Detect which cell encompasses the target text, then output its (x, y) center coordinate. 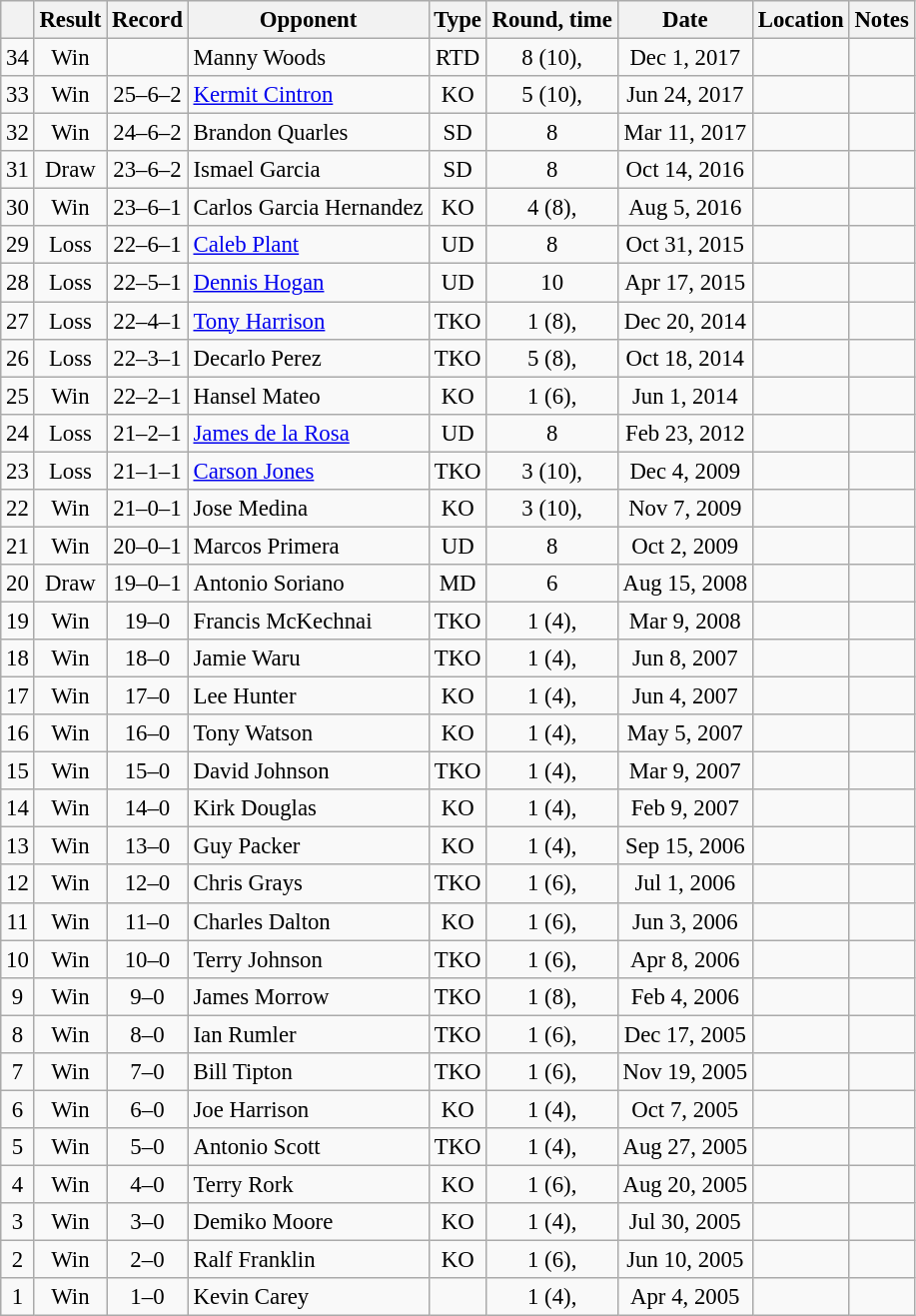
Jun 8, 2007 (685, 658)
Tony Harrison (308, 321)
Charles Dalton (308, 921)
34 (18, 58)
31 (18, 170)
22–5–1 (148, 283)
19–0 (148, 621)
9–0 (148, 996)
22–4–1 (148, 321)
Aug 15, 2008 (685, 584)
1–0 (148, 1297)
Jamie Waru (308, 658)
4 (18, 1184)
21–0–1 (148, 509)
Aug 20, 2005 (685, 1184)
22–6–1 (148, 245)
Decarlo Perez (308, 358)
26 (18, 358)
23–6–2 (148, 170)
27 (18, 321)
30 (18, 208)
Demiko Moore (308, 1222)
Aug 27, 2005 (685, 1147)
11 (18, 921)
24–6–2 (148, 133)
2 (18, 1260)
Nov 19, 2005 (685, 1072)
Carlos Garcia Hernandez (308, 208)
4–0 (148, 1184)
5 (8), (551, 358)
Jose Medina (308, 509)
3–0 (148, 1222)
Opponent (308, 20)
Mar 11, 2017 (685, 133)
19–0–1 (148, 584)
17 (18, 696)
Caleb Plant (308, 245)
5 (10), (551, 95)
Round, time (551, 20)
Apr 17, 2015 (685, 283)
Marcos Primera (308, 546)
Jun 3, 2006 (685, 921)
Kermit Cintron (308, 95)
Terry Rork (308, 1184)
14–0 (148, 808)
Oct 7, 2005 (685, 1109)
Date (685, 20)
Oct 14, 2016 (685, 170)
15–0 (148, 771)
5–0 (148, 1147)
Oct 31, 2015 (685, 245)
1 (18, 1297)
Jul 30, 2005 (685, 1222)
Terry Johnson (308, 959)
Type (458, 20)
7 (18, 1072)
18 (18, 658)
MD (458, 584)
Ralf Franklin (308, 1260)
11–0 (148, 921)
9 (18, 996)
Hansel Mateo (308, 396)
23 (18, 471)
Dec 20, 2014 (685, 321)
Feb 4, 2006 (685, 996)
Jun 4, 2007 (685, 696)
22–2–1 (148, 396)
2–0 (148, 1260)
16–0 (148, 733)
Antonio Soriano (308, 584)
Oct 18, 2014 (685, 358)
Jul 1, 2006 (685, 884)
Kirk Douglas (308, 808)
Ismael Garcia (308, 170)
David Johnson (308, 771)
Apr 8, 2006 (685, 959)
23–6–1 (148, 208)
James Morrow (308, 996)
Mar 9, 2008 (685, 621)
32 (18, 133)
RTD (458, 58)
Nov 7, 2009 (685, 509)
14 (18, 808)
Carson Jones (308, 471)
Feb 9, 2007 (685, 808)
Feb 23, 2012 (685, 433)
Notes (881, 20)
Manny Woods (308, 58)
20 (18, 584)
Ian Rumler (308, 1034)
Record (148, 20)
21–2–1 (148, 433)
3 (18, 1222)
Jun 10, 2005 (685, 1260)
Francis McKechnai (308, 621)
13 (18, 846)
4 (8), (551, 208)
25–6–2 (148, 95)
Chris Grays (308, 884)
Jun 24, 2017 (685, 95)
Dennis Hogan (308, 283)
Lee Hunter (308, 696)
19 (18, 621)
21–1–1 (148, 471)
7–0 (148, 1072)
29 (18, 245)
12 (18, 884)
May 5, 2007 (685, 733)
Oct 2, 2009 (685, 546)
Mar 9, 2007 (685, 771)
24 (18, 433)
Kevin Carey (308, 1297)
17–0 (148, 696)
Jun 1, 2014 (685, 396)
10–0 (148, 959)
Result (70, 20)
Dec 17, 2005 (685, 1034)
22 (18, 509)
Joe Harrison (308, 1109)
12–0 (148, 884)
Brandon Quarles (308, 133)
Sep 15, 2006 (685, 846)
Apr 4, 2005 (685, 1297)
21 (18, 546)
6–0 (148, 1109)
Guy Packer (308, 846)
33 (18, 95)
16 (18, 733)
8–0 (148, 1034)
15 (18, 771)
5 (18, 1147)
Aug 5, 2016 (685, 208)
22–3–1 (148, 358)
28 (18, 283)
Antonio Scott (308, 1147)
18–0 (148, 658)
Location (801, 20)
Bill Tipton (308, 1072)
25 (18, 396)
Tony Watson (308, 733)
Dec 4, 2009 (685, 471)
Dec 1, 2017 (685, 58)
13–0 (148, 846)
8 (10), (551, 58)
James de la Rosa (308, 433)
20–0–1 (148, 546)
